Capture the cell that displays the provided text and extract its [x, y] central coordinate. 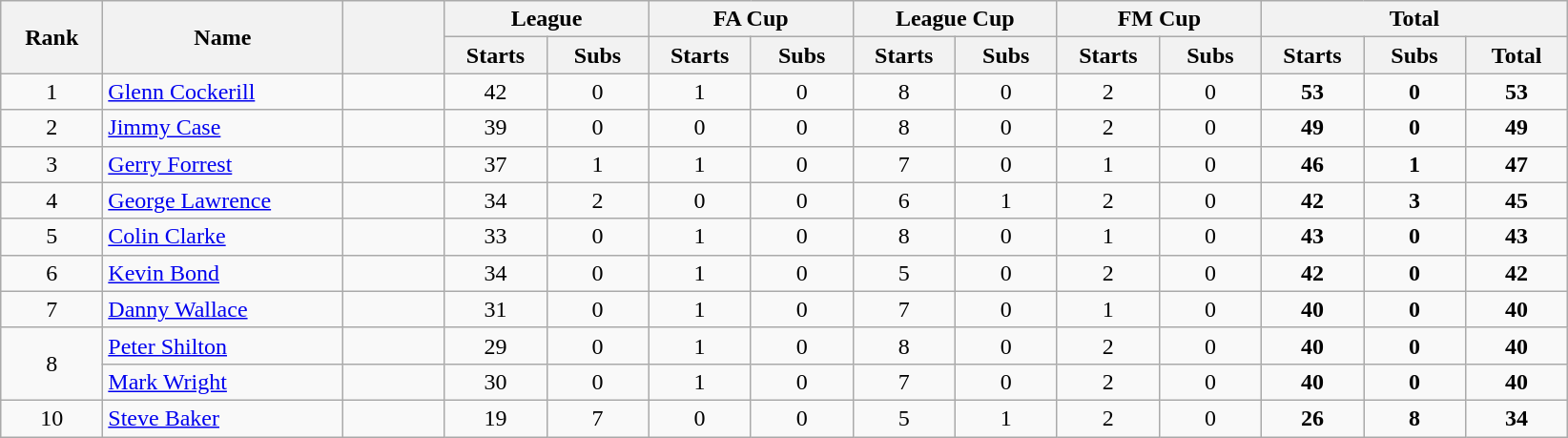
George Lawrence [223, 200]
46 [1312, 164]
47 [1516, 164]
37 [496, 164]
4 [52, 200]
Danny Wallace [223, 309]
FM Cup [1159, 19]
Name [223, 37]
Steve Baker [223, 418]
Kevin Bond [223, 273]
Jimmy Case [223, 128]
Gerry Forrest [223, 164]
Rank [52, 37]
29 [496, 345]
League Cup [955, 19]
19 [496, 418]
39 [496, 128]
FA Cup [751, 19]
33 [496, 237]
Mark Wright [223, 382]
10 [52, 418]
Glenn Cockerill [223, 92]
45 [1516, 200]
Colin Clarke [223, 237]
26 [1312, 418]
Peter Shilton [223, 345]
League [547, 19]
30 [496, 382]
31 [496, 309]
